Search for the cell housing the specified text and yield its [x, y] center coordinate. 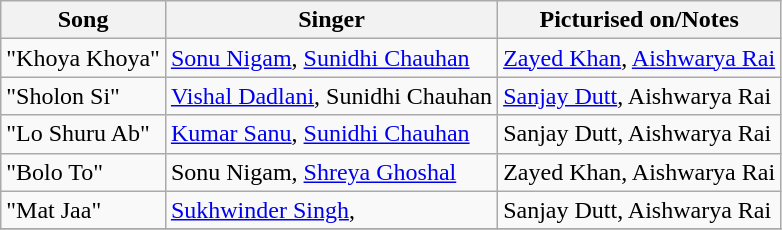
Sukhwinder Singh, [331, 210]
Singer [331, 20]
"Mat Jaa" [84, 210]
"Sholon Si" [84, 96]
"Khoya Khoya" [84, 58]
"Lo Shuru Ab" [84, 134]
Picturised on/Notes [640, 20]
Kumar Sanu, Sunidhi Chauhan [331, 134]
Song [84, 20]
"Bolo To" [84, 172]
Sonu Nigam, Shreya Ghoshal [331, 172]
Sonu Nigam, Sunidhi Chauhan [331, 58]
Vishal Dadlani, Sunidhi Chauhan [331, 96]
